Extract the (x, y) coordinate from the center of the cell holding the provided text.  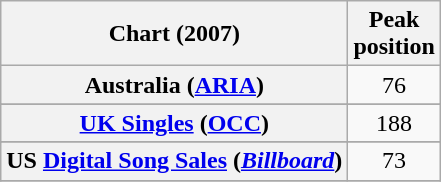
Peakposition (394, 34)
US Digital Song Sales (Billboard) (174, 161)
73 (394, 161)
76 (394, 85)
Australia (ARIA) (174, 85)
UK Singles (OCC) (174, 123)
188 (394, 123)
Chart (2007) (174, 34)
